For the text-containing cell, return its midpoint in [X, Y] coordinate format. 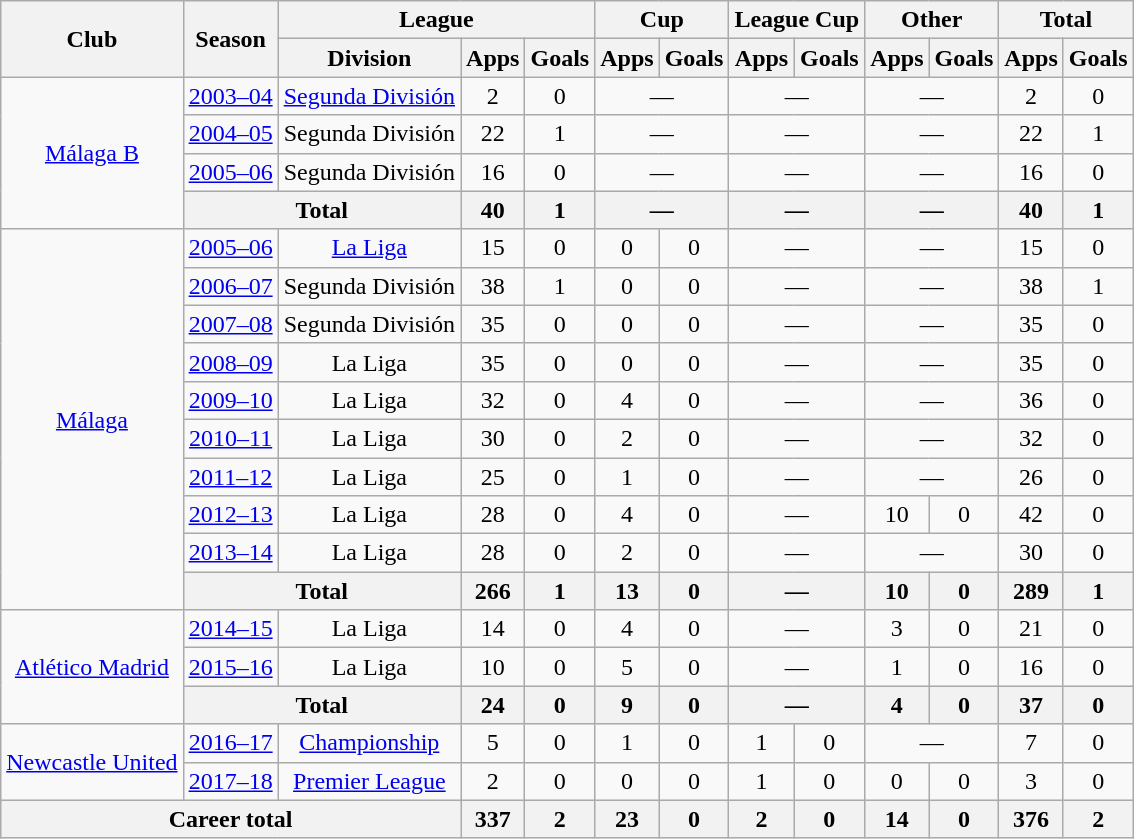
2004–05 [230, 134]
Cup [662, 20]
2016–17 [230, 743]
36 [1031, 400]
Season [230, 39]
Newcastle United [92, 762]
Club [92, 39]
League Cup [797, 20]
2015–16 [230, 667]
Málaga B [92, 153]
Málaga [92, 420]
266 [493, 591]
337 [493, 819]
37 [1031, 705]
Division [369, 58]
Atlético Madrid [92, 667]
2013–14 [230, 553]
Career total [231, 819]
2006–07 [230, 286]
9 [627, 705]
24 [493, 705]
League [436, 20]
2003–04 [230, 96]
2008–09 [230, 362]
2011–12 [230, 477]
Other [932, 20]
13 [627, 591]
2007–08 [230, 324]
2010–11 [230, 438]
Championship [369, 743]
25 [493, 477]
7 [1031, 743]
42 [1031, 515]
2017–18 [230, 781]
26 [1031, 477]
376 [1031, 819]
2012–13 [230, 515]
289 [1031, 591]
21 [1031, 629]
2014–15 [230, 629]
23 [627, 819]
2009–10 [230, 400]
Premier League [369, 781]
